Locate the cell with the specified text and output its [X, Y] center coordinate. 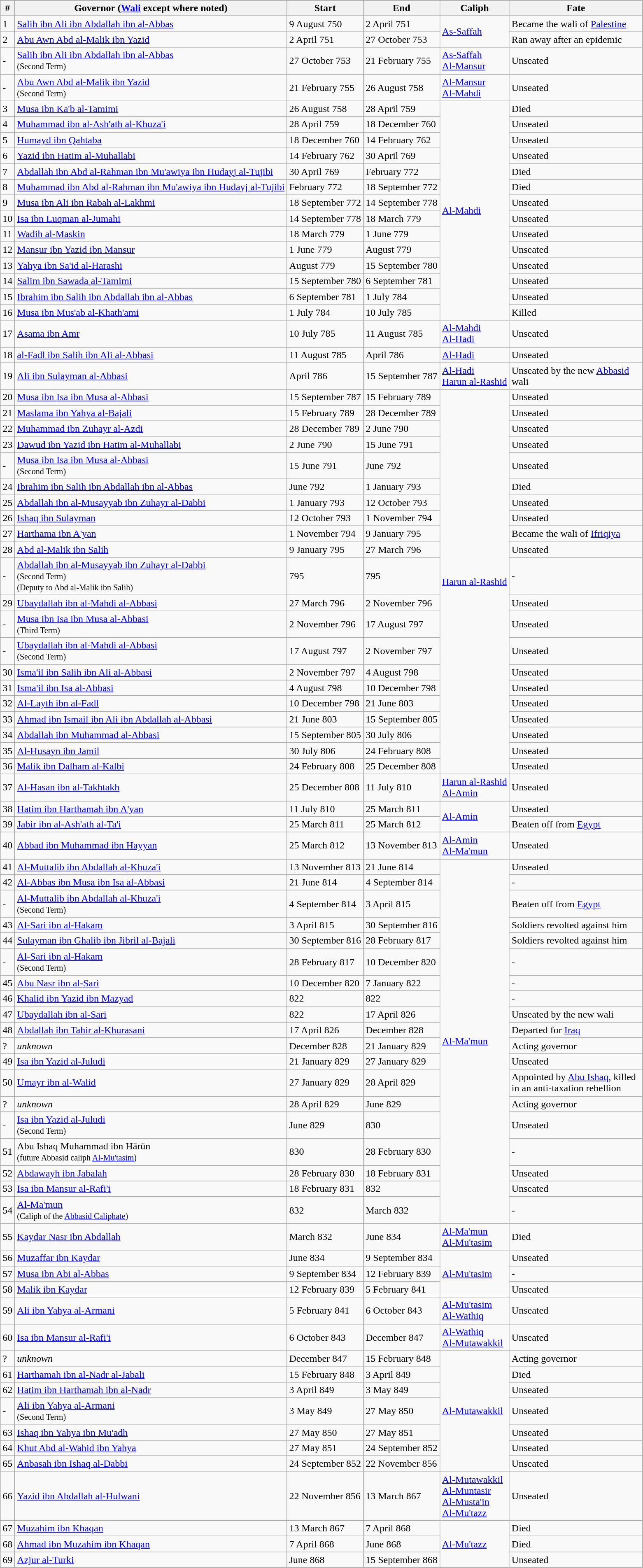
Al-Sari ibn al-Hakam [151, 925]
Muzahim ibn Khaqan [151, 1528]
34 [7, 735]
Abdallah ibn al-Musayyab ibn Zuhayr al-Dabbi(Second Term)(Deputy to Abd al-Malik ibn Salih) [151, 576]
Ubaydallah ibn al-Mahdi al-Abbasi(Second Term) [151, 651]
46 [7, 999]
Abd al-Malik ibn Salih [151, 550]
56 [7, 1258]
2 [7, 40]
Al-Muttalib ibn Abdallah al-Khuza'i(Second Term) [151, 904]
44 [7, 941]
19 [7, 376]
Abu Ishaq Muhammad ibn Hārūn(future Abbasid caliph Al-Mu'tasim) [151, 1152]
Al-MutawakkilAl-MuntasirAl-Musta'inAl-Mu'tazz [474, 1496]
Hatim ibn Harthamah ibn al-Nadr [151, 1390]
Ran away after an epidemic [575, 40]
64 [7, 1448]
Al-WathiqAl-Mutawakkil [474, 1337]
Al-Husayn ibn Jamil [151, 750]
Governor (Wali except where noted) [151, 8]
66 [7, 1496]
Jabir ibn al-Ash'ath al-Ta'i [151, 825]
Al-MahdiAl-Hadi [474, 333]
18 [7, 355]
Al-MansurAl-Mahdi [474, 87]
Harthamah ibn al-Nadr al-Jabali [151, 1374]
As-Saffah [474, 32]
Start [325, 8]
43 [7, 925]
Al-Ma'munAl-Mu'tasim [474, 1237]
3 [7, 109]
Anbasah ibn Ishaq al-Dabbi [151, 1464]
36 [7, 766]
Harun al-RashidAl-Amin [474, 787]
14 [7, 281]
Abu Awn Abd al-Malik ibn Yazid [151, 40]
60 [7, 1337]
12 [7, 250]
20 [7, 397]
35 [7, 750]
6 [7, 156]
Muhammad ibn al-Ash'ath al-Khuza'i [151, 124]
# [7, 8]
50 [7, 1083]
Became the wali of Palestine [575, 24]
Isa ibn Luqman al-Jumahi [151, 219]
Al-Mahdi [474, 211]
62 [7, 1390]
Abdawayh ibn Jabalah [151, 1173]
5 [7, 140]
40 [7, 846]
Ali ibn Sulayman al-Abbasi [151, 376]
1 [7, 24]
Killed [575, 312]
Azjur al-Turki [151, 1560]
Ahmad ibn Ismail ibn Ali ibn Abdallah al-Abbasi [151, 719]
Ahmad ibn Muzahim ibn Khaqan [151, 1544]
8 [7, 187]
Yazid ibn Abdallah al-Hulwani [151, 1496]
63 [7, 1432]
Harthama ibn A'yan [151, 534]
Al-Ma'mun(Caliph of the Abbasid Caliphate) [151, 1210]
42 [7, 883]
26 [7, 518]
Al-Layth ibn al-Fadl [151, 704]
Yahya ibn Sa'id al-Harashi [151, 266]
Ali ibn Yahya al-Armani(Second Term) [151, 1411]
Abu Nasr ibn al-Sari [151, 983]
Umayr ibn al-Walid [151, 1083]
Maslama ibn Yahya al-Bajali [151, 413]
10 [7, 219]
15 September 868 [402, 1560]
Khalid ibn Yazid ibn Mazyad [151, 999]
4 [7, 124]
Al-Hasan ibn al-Takhtakh [151, 787]
Al-Ma'mun [474, 1041]
61 [7, 1374]
Isma'il ibn Salih ibn Ali al-Abbasi [151, 672]
Muzaffar ibn Kaydar [151, 1258]
Al-Mu'tasim [474, 1274]
13 [7, 266]
Fate [575, 8]
Musa ibn Isa ibn Musa al-Abbasi(Third Term) [151, 624]
Al-Muttalib ibn Abdallah al-Khuza'i [151, 867]
Musa ibn Mus'ab al-Khath'ami [151, 312]
Ubaydallah ibn al-Mahdi al-Abbasi [151, 603]
Al-Mu'tasimAl-Wathiq [474, 1311]
Isa ibn Yazid al-Juludi [151, 1061]
38 [7, 809]
Asama ibn Amr [151, 333]
Departed for Iraq [575, 1030]
Al-AminAl-Ma'mun [474, 846]
Isma'il ibn Isa al-Abbasi [151, 688]
Muhammad ibn Zuhayr al-Azdi [151, 429]
37 [7, 787]
Caliph [474, 8]
23 [7, 444]
31 [7, 688]
51 [7, 1152]
45 [7, 983]
Abdallah ibn Abd al-Rahman ibn Mu'awiya ibn Hudayj al-Tujibi [151, 171]
25 [7, 503]
Musa ibn Ka'b al-Tamimi [151, 109]
41 [7, 867]
Musa ibn Isa ibn Musa al-Abbasi [151, 397]
9 [7, 203]
49 [7, 1061]
32 [7, 704]
Unseated by the new wali [575, 1014]
Al-Mutawakkil [474, 1411]
57 [7, 1274]
Ubaydallah ibn al-Sari [151, 1014]
24 [7, 487]
47 [7, 1014]
Ishaq ibn Yahya ibn Mu'adh [151, 1432]
Musa ibn Ali ibn Rabah al-Lakhmi [151, 203]
69 [7, 1560]
Abdallah ibn Muhammad al-Abbasi [151, 735]
7 [7, 171]
Al-HadiHarun al-Rashid [474, 376]
22 [7, 429]
Ali ibn Yahya al-Armani [151, 1311]
Sulayman ibn Ghalib ibn Jibril al-Bajali [151, 941]
Al-Sari ibn al-Hakam(Second Term) [151, 962]
55 [7, 1237]
Humayd ibn Qahtaba [151, 140]
Unseated by the new Abbasid wali [575, 376]
Al-Abbas ibn Musa ibn Isa al-Abbasi [151, 883]
29 [7, 603]
Al-Amin [474, 817]
Musa ibn Isa ibn Musa al-Abbasi(Second Term) [151, 465]
End [402, 8]
Salim ibn Sawada al-Tamimi [151, 281]
Malik ibn Kaydar [151, 1289]
11 [7, 234]
Yazid ibn Hatim al-Muhallabi [151, 156]
As-SaffahAl-Mansur [474, 61]
27 [7, 534]
28 [7, 550]
Mansur ibn Yazid ibn Mansur [151, 250]
30 [7, 672]
33 [7, 719]
Harun al-Rashid [474, 582]
Abu Awn Abd al-Malik ibn Yazid(Second Term) [151, 87]
Dawud ibn Yazid ibn Hatim al-Muhallabi [151, 444]
Al-Hadi [474, 355]
Isa ibn Yazid al-Juludi(Second Term) [151, 1125]
67 [7, 1528]
9 August 750 [325, 24]
Ishaq ibn Sulayman [151, 518]
39 [7, 825]
53 [7, 1189]
Abdallah ibn al-Musayyab ibn Zuhayr al-Dabbi [151, 503]
68 [7, 1544]
65 [7, 1464]
59 [7, 1311]
52 [7, 1173]
16 [7, 312]
Wadih al-Maskin [151, 234]
Malik ibn Dalham al-Kalbi [151, 766]
17 [7, 333]
Abdallah ibn Tahir al-Khurasani [151, 1030]
54 [7, 1210]
Al-Mu'tazz [474, 1544]
7 January 822 [402, 983]
Muhammad ibn Abd al-Rahman ibn Mu'awiya ibn Hudayj al-Tujibi [151, 187]
Abbad ibn Muhammad ibn Hayyan [151, 846]
15 [7, 297]
Hatim ibn Harthamah ibn A'yan [151, 809]
al-Fadl ibn Salih ibn Ali al-Abbasi [151, 355]
48 [7, 1030]
Salih ibn Ali ibn Abdallah ibn al-Abbas [151, 24]
21 [7, 413]
Khut Abd al-Wahid ibn Yahya [151, 1448]
Appointed by Abu Ishaq, killed in an anti-taxation rebellion [575, 1083]
Kaydar Nasr ibn Abdallah [151, 1237]
Became the wali of Ifriqiya [575, 534]
Salih ibn Ali ibn Abdallah ibn al-Abbas(Second Term) [151, 61]
58 [7, 1289]
Musa ibn Abi al-Abbas [151, 1274]
